Output the (X, Y) coordinate of the center of the cell containing the given text.  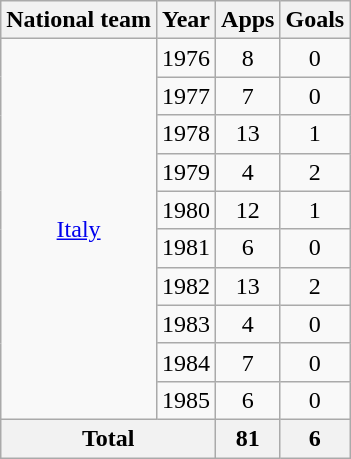
Year (186, 20)
81 (248, 438)
1985 (186, 400)
1984 (186, 362)
National team (79, 20)
8 (248, 58)
Total (108, 438)
1976 (186, 58)
1980 (186, 210)
Apps (248, 20)
1979 (186, 172)
Goals (315, 20)
1983 (186, 324)
Italy (79, 230)
12 (248, 210)
1981 (186, 248)
1977 (186, 96)
1982 (186, 286)
1978 (186, 134)
